Identify which cell holds the provided text, then report its [X, Y] central coordinate. 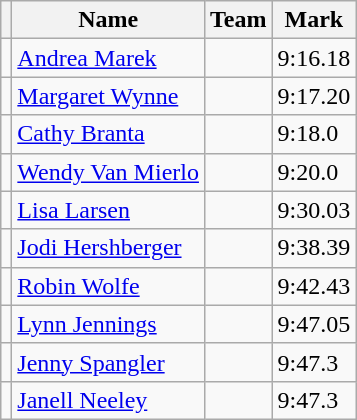
9:16.18 [314, 58]
Mark [314, 20]
9:18.0 [314, 134]
Lisa Larsen [108, 210]
Andrea Marek [108, 58]
9:30.03 [314, 210]
Jodi Hershberger [108, 248]
Margaret Wynne [108, 96]
Janell Neeley [108, 400]
9:42.43 [314, 286]
9:38.39 [314, 248]
Jenny Spangler [108, 362]
Team [238, 20]
Wendy Van Mierlo [108, 172]
Lynn Jennings [108, 324]
9:17.20 [314, 96]
Name [108, 20]
9:47.05 [314, 324]
Cathy Branta [108, 134]
9:20.0 [314, 172]
Robin Wolfe [108, 286]
